Find where the given text appears and provide that cell's center as [x, y] coordinate. 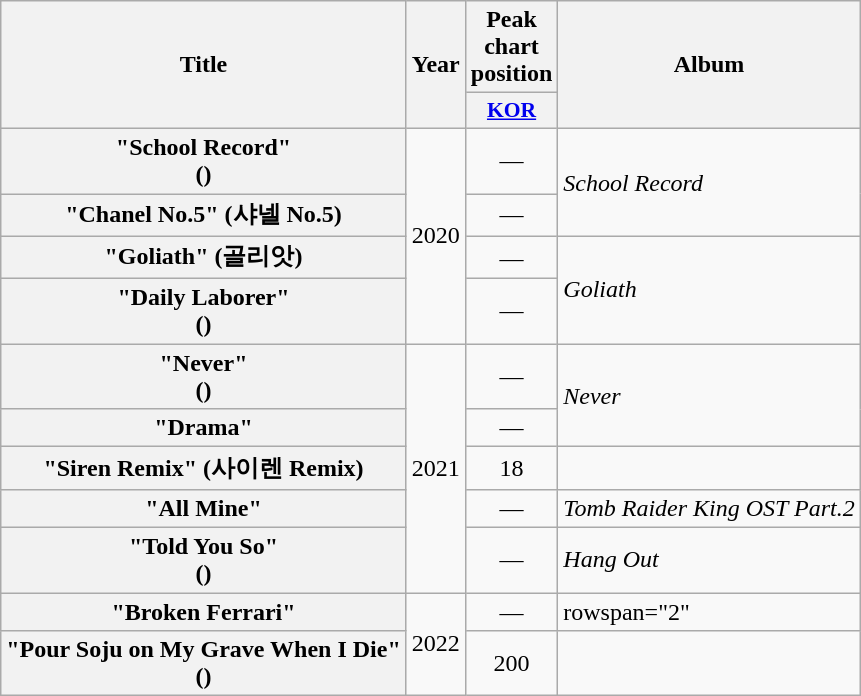
"Goliath" (골리앗) [204, 258]
Album [709, 65]
Tomb Raider King OST Part.2 [709, 508]
Goliath [709, 290]
"School Record"() [204, 160]
18 [511, 468]
"All Mine" [204, 508]
"Drama" [204, 428]
"Siren Remix" (사이렌 Remix) [204, 468]
"Pour Soju on My Grave When I Die"() [204, 664]
School Record [709, 182]
"Chanel No.5" (샤넬 No.5) [204, 216]
"Broken Ferrari" [204, 611]
2022 [436, 644]
Year [436, 65]
200 [511, 664]
rowspan="2" [709, 611]
Title [204, 65]
Peakchartposition [511, 47]
"Daily Laborer"() [204, 312]
Hang Out [709, 560]
2021 [436, 468]
"Never"() [204, 376]
KOR [511, 111]
2020 [436, 236]
"Told You So"() [204, 560]
Never [709, 396]
